Identify which cell holds the provided text, then report its [x, y] central coordinate. 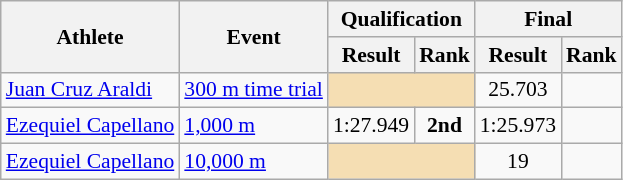
1,000 m [254, 126]
Athlete [90, 36]
10,000 m [254, 162]
19 [518, 162]
1:25.973 [518, 126]
Qualification [402, 19]
Juan Cruz Araldi [90, 90]
Final [548, 19]
300 m time trial [254, 90]
Event [254, 36]
25.703 [518, 90]
1:27.949 [371, 126]
2nd [444, 126]
